Scan for the cell matching the given text and deliver its (x, y) coordinate at center. 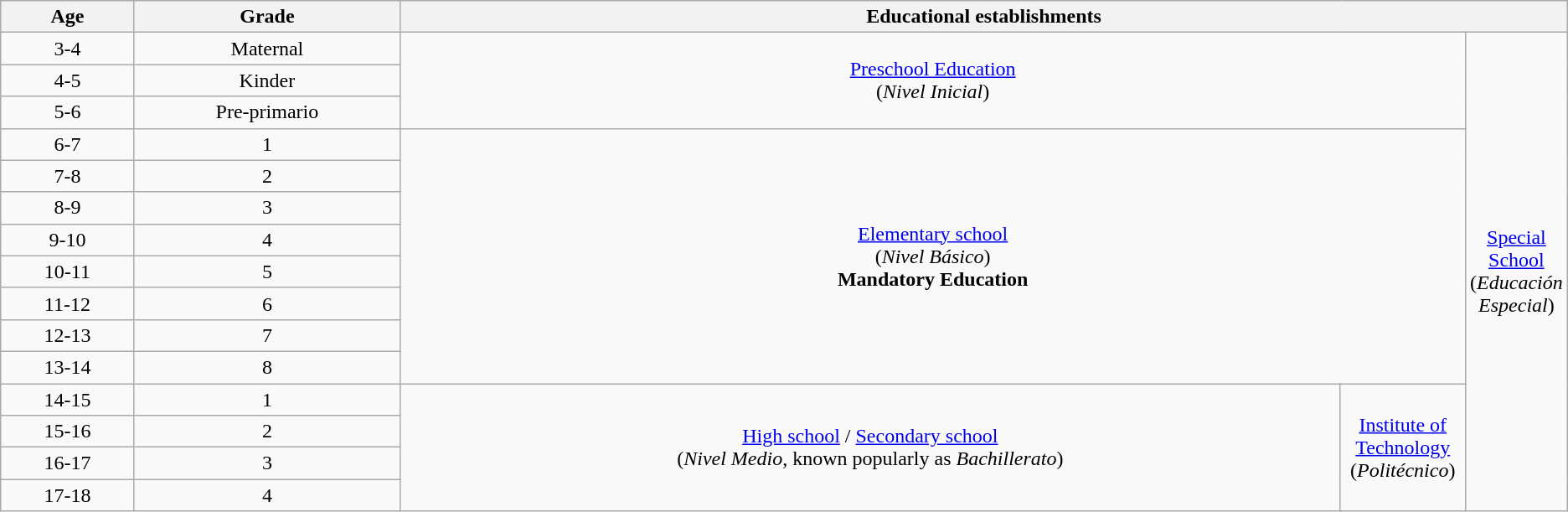
17-18 (67, 495)
Maternal (267, 49)
13-14 (67, 367)
15-16 (67, 432)
8 (267, 367)
5 (267, 272)
6 (267, 303)
7 (267, 335)
9-10 (67, 240)
4-5 (67, 80)
14-15 (67, 400)
Educational establishments (984, 17)
High school / Secondary school(Nivel Medio, known popularly as Bachillerato) (870, 447)
Kinder (267, 80)
Age (67, 17)
3-4 (67, 49)
5-6 (67, 112)
6-7 (67, 144)
Grade (267, 17)
Special School(Educación Especial) (1517, 272)
Pre-primario (267, 112)
Institute of Technology(Politécnico) (1403, 447)
Preschool Education(Nivel Inicial) (933, 80)
Elementary school(Nivel Básico)Mandatory Education (933, 256)
16-17 (67, 463)
10-11 (67, 272)
7-8 (67, 176)
12-13 (67, 335)
8-9 (67, 208)
11-12 (67, 303)
